Capture the cell that displays the provided text and extract its (x, y) central coordinate. 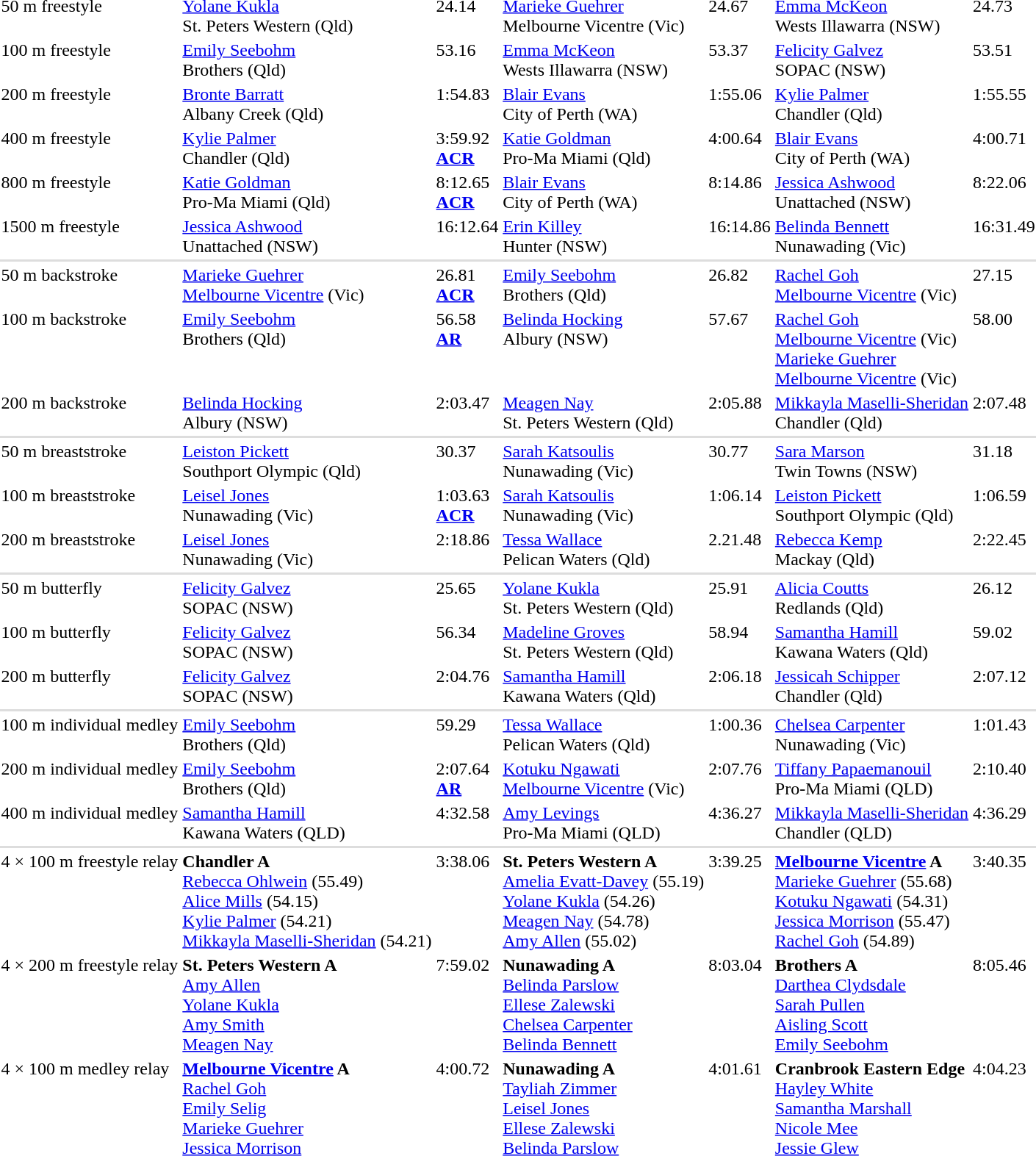
2:07.64 AR (467, 779)
4 × 200 m freestyle relay (90, 1005)
16:14.86 (740, 237)
53.37 (740, 60)
Samantha HamillKawana Waters (QLD) (307, 823)
26.82 (740, 285)
25.65 (467, 598)
Kotuku NgawatiMelbourne Vicentre (Vic) (604, 779)
2:04.76 (467, 686)
Brothers ADarthea ClydsdaleSarah PullenAisling ScottEmily Seebohm (871, 1005)
Mikkayla Maselli-SheridanChandler (Qld) (871, 413)
2.21.48 (740, 550)
7:59.02 (467, 1005)
56.34 (467, 642)
Tiffany PapaemanouilPro-Ma Miami (QLD) (871, 779)
Bronte BarrattAlbany Creek (Qld) (307, 104)
8:12.65ACR (467, 193)
St. Peters Western AAmelia Evatt-Davey (55.19)Yolane Kukla (54.26)Meagen Nay (54.78)Amy Allen (55.02) (604, 901)
Chandler ARebecca Ohlwein (55.49)Alice Mills (54.15)Kylie Palmer (54.21)Mikkayla Maselli-Sheridan (54.21) (307, 901)
8:03.04 (740, 1005)
1500 m freestyle (90, 237)
Amy LevingsPro-Ma Miami (QLD) (604, 823)
Rachel GohMelbourne Vicentre (Vic) (871, 285)
200 m freestyle (90, 104)
200 m breaststroke (90, 550)
100 m breaststroke (90, 506)
53.16 (467, 60)
St. Peters Western AAmy AllenYolane KuklaAmy SmithMeagen Nay (307, 1005)
2:07.76 (740, 779)
3:59.92ACR (467, 148)
Chelsea CarpenterNunawading (Vic) (871, 735)
4:00.64 (740, 148)
Meagen NaySt. Peters Western (Qld) (604, 413)
400 m individual medley (90, 823)
56.58AR (467, 348)
50 m breaststroke (90, 462)
4:36.27 (740, 823)
1:54.83 (467, 104)
Melbourne Vicentre AMarieke Guehrer (55.68)Kotuku Ngawati (54.31)Jessica Morrison (55.47)Rachel Goh (54.89) (871, 901)
1:03.63 ACR (467, 506)
Alicia CouttsRedlands (Qld) (871, 598)
4 × 100 m freestyle relay (90, 901)
400 m freestyle (90, 148)
100 m freestyle (90, 60)
100 m individual medley (90, 735)
16:12.64 (467, 237)
59.29 (467, 735)
3:39.25 (740, 901)
Emma McKeonWests Illawarra (NSW) (604, 60)
2:06.18 (740, 686)
58.94 (740, 642)
200 m individual medley (90, 779)
Sara MarsonTwin Towns (NSW) (871, 462)
Rachel GohMelbourne Vicentre (Vic)Marieke GuehrerMelbourne Vicentre (Vic) (871, 348)
Mikkayla Maselli-SheridanChandler (QLD) (871, 823)
57.67 (740, 348)
25.91 (740, 598)
Rebecca KempMackay (Qld) (871, 550)
Belinda BennettNunawading (Vic) (871, 237)
Marieke GuehrerMelbourne Vicentre (Vic) (307, 285)
200 m butterfly (90, 686)
50 m backstroke (90, 285)
1:55.06 (740, 104)
100 m butterfly (90, 642)
100 m backstroke (90, 348)
50 m butterfly (90, 598)
1:00.36 (740, 735)
Nunawading ABelinda ParslowEllese ZalewskiChelsea CarpenterBelinda Bennett (604, 1005)
2:03.47 (467, 413)
2:18.86 (467, 550)
Yolane KuklaSt. Peters Western (Qld) (604, 598)
4:32.58 (467, 823)
200 m backstroke (90, 413)
800 m freestyle (90, 193)
Madeline GrovesSt. Peters Western (Qld) (604, 642)
26.81ACR (467, 285)
30.37 (467, 462)
3:38.06 (467, 901)
Jessicah SchipperChandler (Qld) (871, 686)
8:14.86 (740, 193)
30.77 (740, 462)
Erin KilleyHunter (NSW) (604, 237)
1:06.14 (740, 506)
2:05.88 (740, 413)
